Find where the given text appears and provide that cell's center as [x, y] coordinate. 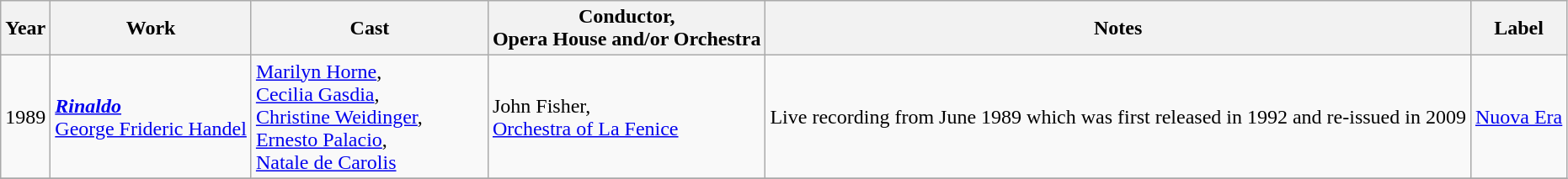
RinaldoGeorge Frideric Handel [152, 117]
Year [25, 29]
John Fisher,Orchestra of La Fenice [627, 117]
Label [1518, 29]
Live recording from June 1989 which was first released in 1992 and re-issued in 2009 [1118, 117]
Conductor,Opera House and/or Orchestra [627, 29]
1989 [25, 117]
Work [152, 29]
Cast [369, 29]
Marilyn Horne,Cecilia Gasdia, Christine Weidinger, Ernesto Palacio, Natale de Carolis [369, 117]
Notes [1118, 29]
Nuova Era [1518, 117]
